Detect which cell encompasses the target text, then output its [X, Y] center coordinate. 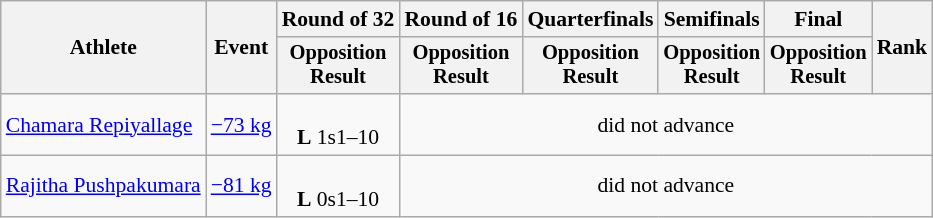
Quarterfinals [590, 19]
Event [242, 48]
Final [818, 19]
Athlete [104, 48]
−81 kg [242, 186]
Round of 16 [460, 19]
Rank [902, 48]
−73 kg [242, 124]
Round of 32 [338, 19]
Semifinals [712, 19]
Rajitha Pushpakumara [104, 186]
Chamara Repiyallage [104, 124]
L 0s1–10 [338, 186]
L 1s1–10 [338, 124]
